Determine the [X, Y] coordinate at the center of the cell enclosing the given text.  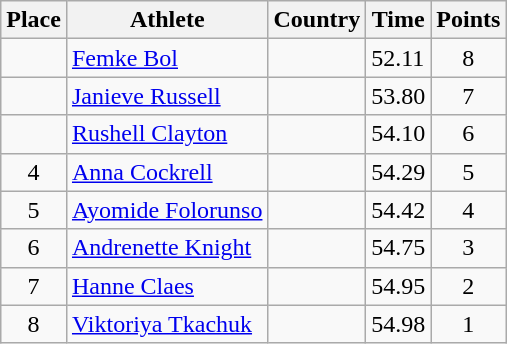
54.29 [398, 172]
Anna Cockrell [167, 172]
Points [468, 20]
54.95 [398, 286]
54.42 [398, 210]
Ayomide Folorunso [167, 210]
Country [317, 20]
Hanne Claes [167, 286]
Femke Bol [167, 58]
52.11 [398, 58]
Time [398, 20]
53.80 [398, 96]
3 [468, 248]
Rushell Clayton [167, 134]
Viktoriya Tkachuk [167, 324]
Athlete [167, 20]
54.75 [398, 248]
1 [468, 324]
54.98 [398, 324]
Place [34, 20]
Janieve Russell [167, 96]
Andrenette Knight [167, 248]
54.10 [398, 134]
2 [468, 286]
